Provide the [x, y] coordinate of the cell's center where the given text is located.  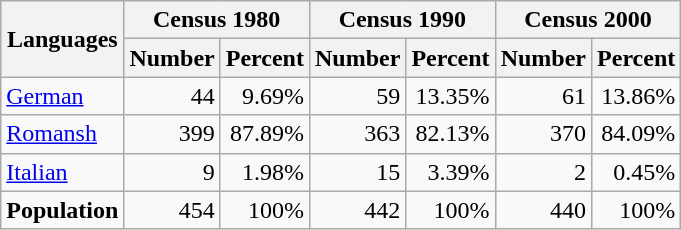
Languages [62, 39]
German [62, 96]
9 [172, 172]
Italian [62, 172]
0.45% [636, 172]
3.39% [450, 172]
454 [172, 210]
44 [172, 96]
59 [357, 96]
87.89% [264, 134]
Census 1980 [217, 20]
84.09% [636, 134]
440 [543, 210]
61 [543, 96]
Romansh [62, 134]
9.69% [264, 96]
399 [172, 134]
363 [357, 134]
Population [62, 210]
442 [357, 210]
82.13% [450, 134]
2 [543, 172]
Census 2000 [588, 20]
15 [357, 172]
13.35% [450, 96]
370 [543, 134]
Census 1990 [402, 20]
1.98% [264, 172]
13.86% [636, 96]
